Search for the cell housing the specified text and yield its (X, Y) center coordinate. 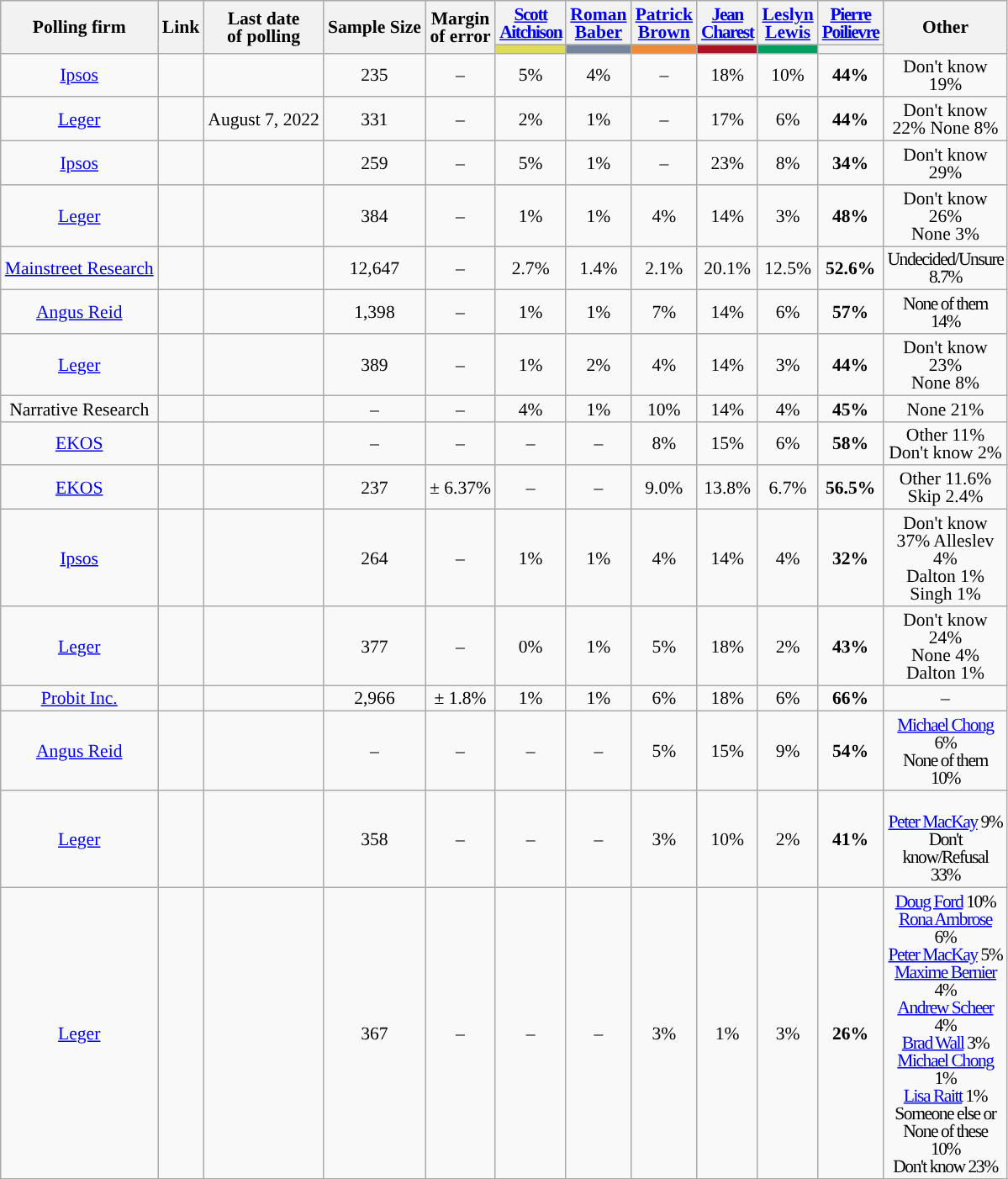
Undecided/Unsure 8.7% (945, 268)
Don't know 26%None 3% (945, 215)
34% (851, 163)
2.1% (664, 268)
Other 11%Don't know 2% (945, 443)
Don't know 19% (945, 75)
Pierre Poilievre (851, 23)
Don't know 22% None 8% (945, 119)
66% (851, 698)
367 (375, 1033)
2.7% (530, 268)
41% (851, 839)
377 (375, 646)
Other (945, 27)
384 (375, 215)
Narrative Research (79, 409)
Last dateof polling (264, 27)
Sample Size (375, 27)
17% (727, 119)
Jean Charest (727, 23)
Scott Aitchison (530, 23)
26% (851, 1033)
Patrick Brown (664, 23)
237 (375, 488)
56.5% (851, 488)
48% (851, 215)
9% (787, 751)
Probit Inc. (79, 698)
32% (851, 558)
Don't know 29% (945, 163)
Marginof error (461, 27)
Leslyn Lewis (787, 23)
None 21% (945, 409)
235 (375, 75)
264 (375, 558)
331 (375, 119)
52.6% (851, 268)
54% (851, 751)
13.8% (727, 488)
43% (851, 646)
23% (727, 163)
259 (375, 163)
Mainstreet Research (79, 268)
Polling firm (79, 27)
Link (182, 27)
0% (530, 646)
Other 11.6% Skip 2.4% (945, 488)
Michael Chong 6% None of them 10% (945, 751)
August 7, 2022 (264, 119)
± 6.37% (461, 488)
9.0% (664, 488)
None of them 14% (945, 312)
Don't know 37% Alleslev 4%Dalton 1%Singh 1% (945, 558)
12,647 (375, 268)
Peter MacKay 9%Don't know/Refusal 33% (945, 839)
358 (375, 839)
58% (851, 443)
12.5% (787, 268)
20.1% (727, 268)
6.7% (787, 488)
Don't know 24%None 4%Dalton 1% (945, 646)
389 (375, 365)
45% (851, 409)
1.4% (599, 268)
2,966 (375, 698)
7% (664, 312)
Roman Baber (599, 23)
57% (851, 312)
1,398 (375, 312)
± 1.8% (461, 698)
Don't know 23%None 8% (945, 365)
